Find where the given text appears and provide that cell's center as [x, y] coordinate. 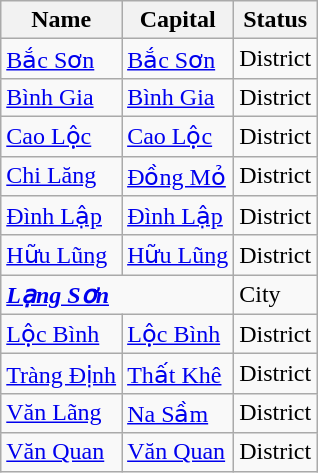
Na Sầm [178, 413]
Đồng Mỏ [178, 176]
Tràng Định [62, 374]
Thất Khê [178, 374]
Văn Lãng [62, 413]
Capital [178, 20]
Lạng Sơn [118, 295]
Status [276, 20]
City [276, 295]
Chi Lăng [62, 176]
Name [62, 20]
